For the text-containing cell, return its midpoint in [x, y] coordinate format. 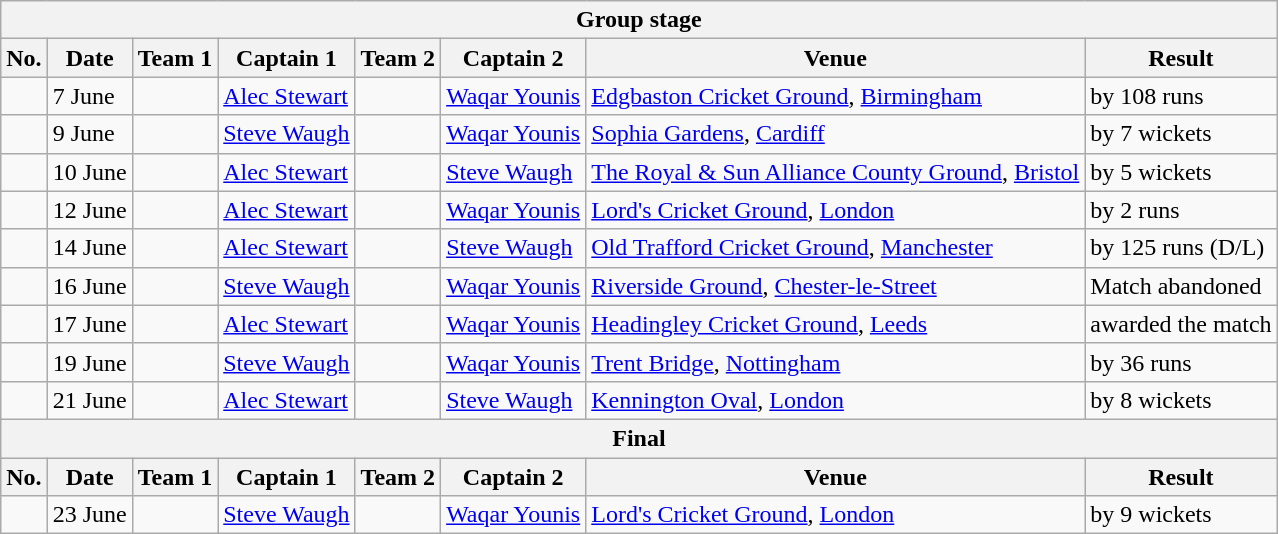
Final [639, 438]
by 108 runs [1181, 96]
by 5 wickets [1181, 172]
Trent Bridge, Nottingham [836, 362]
9 June [90, 134]
by 125 runs (D/L) [1181, 248]
14 June [90, 248]
by 2 runs [1181, 210]
Riverside Ground, Chester-le-Street [836, 286]
21 June [90, 400]
by 36 runs [1181, 362]
Group stage [639, 20]
12 June [90, 210]
Kennington Oval, London [836, 400]
The Royal & Sun Alliance County Ground, Bristol [836, 172]
16 June [90, 286]
Headingley Cricket Ground, Leeds [836, 324]
17 June [90, 324]
10 June [90, 172]
19 June [90, 362]
by 7 wickets [1181, 134]
7 June [90, 96]
by 9 wickets [1181, 515]
Old Trafford Cricket Ground, Manchester [836, 248]
awarded the match [1181, 324]
23 June [90, 515]
by 8 wickets [1181, 400]
Edgbaston Cricket Ground, Birmingham [836, 96]
Match abandoned [1181, 286]
Sophia Gardens, Cardiff [836, 134]
